Provide the [X, Y] coordinate of the cell's center where the given text is located.  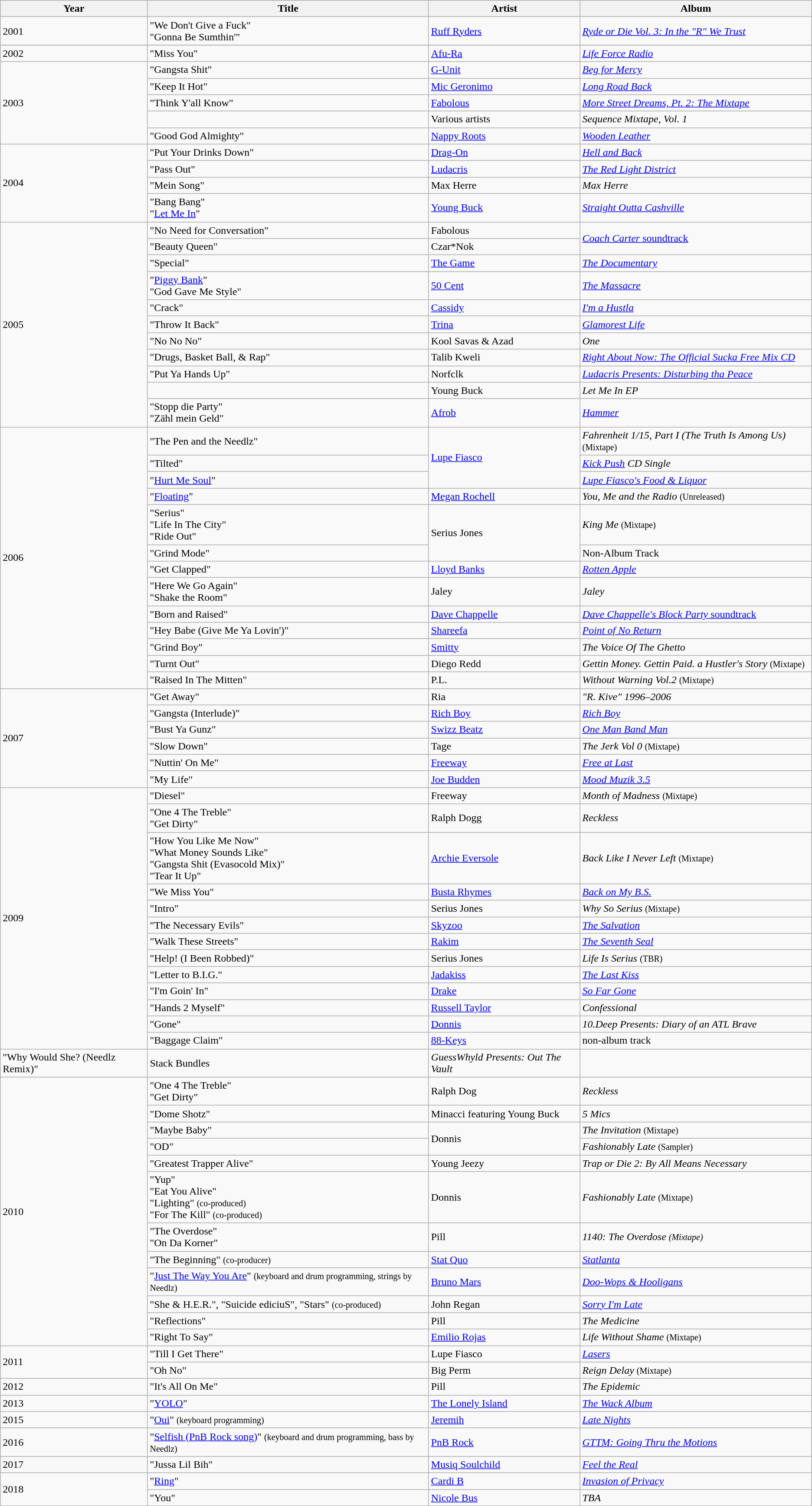
Mood Muzik 3.5 [696, 779]
"Nuttin' On Me" [288, 763]
"OD" [288, 1146]
Trap or Die 2: By All Means Necessary [696, 1163]
"Drugs, Basket Ball, & Rap" [288, 357]
"Put Ya Hands Up" [288, 374]
Reign Delay (Mixtape) [696, 1370]
Afu-Ra [504, 53]
Feel the Real [696, 1464]
"Ring" [288, 1481]
"Crack" [288, 308]
Lupe Fiasco's Food & Liquor [696, 480]
Statlanta [696, 1260]
2010 [74, 1211]
One Man Band Man [696, 730]
Fahrenheit 1/15, Part I (The Truth Is Among Us) (Mixtape) [696, 441]
Back on My B.S. [696, 892]
"Slow Down" [288, 746]
Hammer [696, 413]
Without Warning Vol.2 (Mixtape) [696, 680]
"Beauty Queen" [288, 247]
2003 [74, 103]
2006 [74, 558]
G-Unit [504, 70]
The Red Light District [696, 169]
2012 [74, 1387]
Mic Geronimo [504, 86]
Album [696, 9]
"Get Clapped" [288, 570]
Back Like I Never Left (Mixtape) [696, 858]
Gettin Money. Gettin Paid. a Hustler's Story (Mixtape) [696, 664]
Right About Now: The Official Sucka Free Mix CD [696, 357]
Lloyd Banks [504, 570]
"Reflections" [288, 1321]
Artist [504, 9]
Big Perm [504, 1370]
Ludacris Presents: Disturbing tha Peace [696, 374]
Jadakiss [504, 975]
88-Keys [504, 1041]
King Me (Mixtape) [696, 524]
Beg for Mercy [696, 70]
2007 [74, 738]
"Raised In The Mitten" [288, 680]
Fashionably Late (Mixtape) [696, 1197]
"Walk These Streets" [288, 942]
"Here We Go Again""Shake the Room" [288, 592]
"Hey Babe (Give Me Ya Lovin')" [288, 631]
Month of Madness (Mixtape) [696, 796]
5 Mics [696, 1113]
Rotten Apple [696, 570]
Coach Carter soundtrack [696, 239]
"Hands 2 Myself" [288, 1008]
Joe Budden [504, 779]
Cardi B [504, 1481]
"Mein Song" [288, 185]
Cassidy [504, 308]
"Selfish (PnB Rock song)" (keyboard and drum programming, bass by Needlz) [288, 1442]
"Grind Mode" [288, 553]
Stack Bundles [288, 1063]
"Throw It Back" [288, 324]
Why So Serius (Mixtape) [696, 909]
Drake [504, 991]
The Last Kiss [696, 975]
"We Don't Give a Fuck""Gonna Be Sumthin'" [288, 31]
The Epidemic [696, 1387]
2009 [74, 918]
Wooden Leather [696, 136]
Afrob [504, 413]
"Help! (I Been Robbed)" [288, 958]
1140: The Overdose (Mixtape) [696, 1237]
"R. Kive" 1996–2006 [696, 697]
Straight Outta Cashville [696, 207]
Nicole Bus [504, 1498]
2002 [74, 53]
Swizz Beatz [504, 730]
The Voice Of The Ghetto [696, 647]
Megan Rochell [504, 496]
"It's All On Me" [288, 1387]
Jeremih [504, 1420]
Glamorest Life [696, 324]
"The Beginning" (co-producer) [288, 1260]
"Gangsta Shit" [288, 70]
"Hurt Me Soul" [288, 480]
Young Jeezy [504, 1163]
"The Necessary Evils" [288, 925]
"Oui" (keyboard programming) [288, 1420]
2015 [74, 1420]
Fashionably Late (Sampler) [696, 1146]
The Medicine [696, 1321]
"Intro" [288, 909]
"Pass Out" [288, 169]
"Grind Boy" [288, 647]
2017 [74, 1464]
Various artists [504, 119]
GuessWhyld Presents: Out The Vault [504, 1063]
"Floating" [288, 496]
Long Road Back [696, 86]
"Gone" [288, 1024]
non-album track [696, 1041]
Minacci featuring Young Buck [504, 1113]
"Greatest Trapper Alive" [288, 1163]
"Bang Bang""Let Me In" [288, 207]
Sorry I'm Late [696, 1304]
Life Without Shame (Mixtape) [696, 1337]
Non-Album Track [696, 553]
"Baggage Claim" [288, 1041]
Invasion of Privacy [696, 1481]
"Think Y'all Know" [288, 103]
"Right To Say" [288, 1337]
P.L. [504, 680]
"Maybe Baby" [288, 1130]
"You" [288, 1498]
Tage [504, 746]
Doo-Wops & Hooligans [696, 1282]
Life Is Serius (TBR) [696, 958]
Drag-On [504, 152]
So Far Gone [696, 991]
Diego Redd [504, 664]
2001 [74, 31]
The Massacre [696, 285]
"Dome Shotz" [288, 1113]
Russell Taylor [504, 1008]
Rakim [504, 942]
Talib Kweli [504, 357]
The Seventh Seal [696, 942]
2013 [74, 1403]
"Gangsta (Interlude)" [288, 713]
Stat Quo [504, 1260]
Sequence Mixtape, Vol. 1 [696, 119]
Dave Chappelle [504, 614]
Musiq Soulchild [504, 1464]
2004 [74, 183]
PnB Rock [504, 1442]
The Wack Album [696, 1403]
Hell and Back [696, 152]
"YOLO" [288, 1403]
"Oh No" [288, 1370]
2011 [74, 1362]
"Special" [288, 263]
50 Cent [504, 285]
Let Me In EP [696, 390]
"Tilted" [288, 463]
You, Me and the Radio (Unreleased) [696, 496]
The Jerk Vol 0 (Mixtape) [696, 746]
Title [288, 9]
The Game [504, 263]
"Serius""Life In The City""Ride Out" [288, 524]
Confessional [696, 1008]
2005 [74, 324]
Ralph Dogg [504, 818]
TBA [696, 1498]
"Miss You" [288, 53]
Late Nights [696, 1420]
"Born and Raised" [288, 614]
GTTM: Going Thru the Motions [696, 1442]
Ria [504, 697]
"She & H.E.R.", "Suicide ediciuS", "Stars" (co-produced) [288, 1304]
Emilio Rojas [504, 1337]
John Regan [504, 1304]
The Documentary [696, 263]
"Turnt Out" [288, 664]
Dave Chappelle's Block Party soundtrack [696, 614]
Ludacris [504, 169]
Norfclk [504, 374]
Smitty [504, 647]
The Invitation (Mixtape) [696, 1130]
Ryde or Die Vol. 3: In the "R" We Trust [696, 31]
"Diesel" [288, 796]
"Put Your Drinks Down" [288, 152]
One [696, 341]
"The Overdose""On Da Korner" [288, 1237]
2018 [74, 1489]
"Jussa Lil Bih" [288, 1464]
"Keep It Hot" [288, 86]
"Get Away" [288, 697]
"Good God Almighty" [288, 136]
"No Need for Conversation" [288, 230]
Ruff Ryders [504, 31]
"Yup""Eat You Alive""Lighting" (co-produced)"For The Kill" (co-produced) [288, 1197]
Czar*Nok [504, 247]
"We Miss You" [288, 892]
"Why Would She? (Needlz Remix)" [74, 1063]
Ralph Dog [504, 1091]
"The Pen and the Needlz" [288, 441]
The Lonely Island [504, 1403]
Shareefa [504, 631]
Kick Push CD Single [696, 463]
"Just The Way You Are" (keyboard and drum programming, strings by Needlz) [288, 1282]
2016 [74, 1442]
"Bust Ya Gunz" [288, 730]
Nappy Roots [504, 136]
Busta Rhymes [504, 892]
"Till I Get There" [288, 1354]
"I'm Goin' In" [288, 991]
"No No No" [288, 341]
I'm a Hustla [696, 308]
Archie Eversole [504, 858]
Life Force Radio [696, 53]
Free at Last [696, 763]
Skyzoo [504, 925]
Year [74, 9]
"Letter to B.I.G." [288, 975]
Lasers [696, 1354]
10.Deep Presents: Diary of an ATL Brave [696, 1024]
Trina [504, 324]
Kool Savas & Azad [504, 341]
More Street Dreams, Pt. 2: The Mixtape [696, 103]
"Piggy Bank""God Gave Me Style" [288, 285]
Point of No Return [696, 631]
"My Life" [288, 779]
"How You Like Me Now""What Money Sounds Like""Gangsta Shit (Evasocold Mix)""Tear It Up" [288, 858]
The Salvation [696, 925]
"Stopp die Party""Zähl mein Geld" [288, 413]
Bruno Mars [504, 1282]
